Search for the cell housing the specified text and yield its [X, Y] center coordinate. 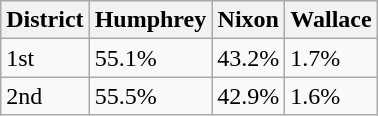
Humphrey [150, 20]
Nixon [248, 20]
2nd [45, 96]
55.1% [150, 58]
Wallace [331, 20]
42.9% [248, 96]
1.6% [331, 96]
1.7% [331, 58]
55.5% [150, 96]
43.2% [248, 58]
1st [45, 58]
District [45, 20]
